Identify which cell holds the provided text, then report its (x, y) central coordinate. 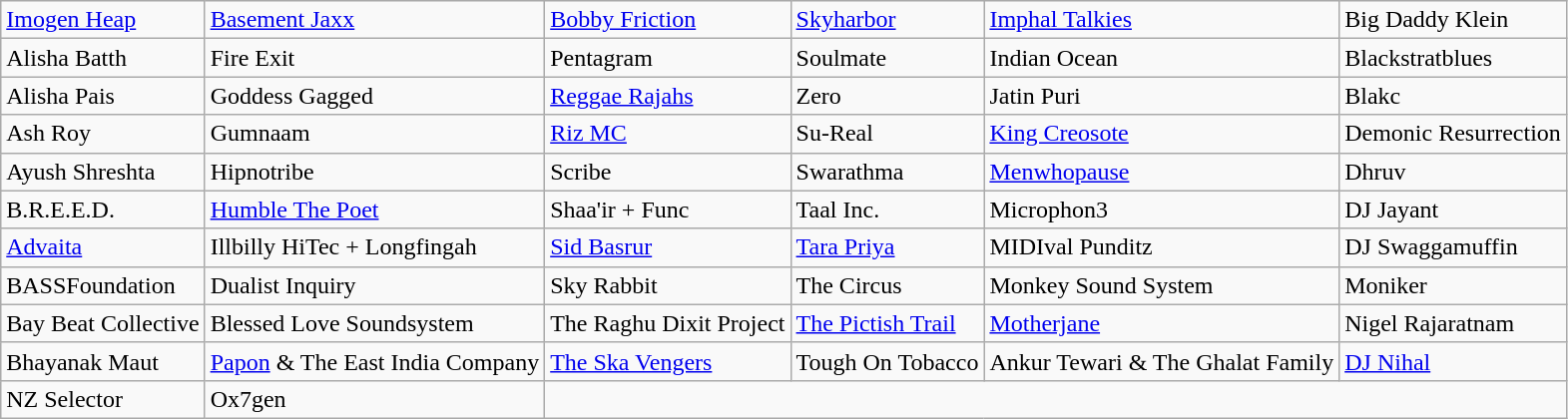
The Pictish Trail (887, 323)
BASSFoundation (103, 285)
Ankur Tewari & The Ghalat Family (1162, 361)
Soulmate (887, 58)
Illbilly HiTec + Longfingah (375, 247)
Monkey Sound System (1162, 285)
The Ska Vengers (668, 361)
MIDIval Punditz (1162, 247)
Ash Roy (103, 134)
Shaa'ir + Func (668, 209)
DJ Swaggamuffin (1453, 247)
Tara Priya (887, 247)
Dualist Inquiry (375, 285)
Scribe (668, 172)
B.R.E.E.D. (103, 209)
Microphon3 (1162, 209)
The Circus (887, 285)
Jatin Puri (1162, 96)
Pentagram (668, 58)
Indian Ocean (1162, 58)
Sky Rabbit (668, 285)
Moniker (1453, 285)
King Creosote (1162, 134)
Motherjane (1162, 323)
Alisha Batth (103, 58)
Hipnotribe (375, 172)
Su-Real (887, 134)
Taal Inc. (887, 209)
Gumnaam (375, 134)
Swarathma (887, 172)
Reggae Rajahs (668, 96)
Zero (887, 96)
Riz MC (668, 134)
DJ Jayant (1453, 209)
Papon & The East India Company (375, 361)
Blackstratblues (1453, 58)
Blessed Love Soundsystem (375, 323)
Blakc (1453, 96)
Skyharbor (887, 20)
Tough On Tobacco (887, 361)
Advaita (103, 247)
NZ Selector (103, 399)
The Raghu Dixit Project (668, 323)
Imphal Talkies (1162, 20)
Fire Exit (375, 58)
Imogen Heap (103, 20)
Bay Beat Collective (103, 323)
Bhayanak Maut (103, 361)
Demonic Resurrection (1453, 134)
Sid Basrur (668, 247)
Basement Jaxx (375, 20)
Ayush Shreshta (103, 172)
Big Daddy Klein (1453, 20)
Nigel Rajaratnam (1453, 323)
Goddess Gagged (375, 96)
Menwhopause (1162, 172)
Ox7gen (375, 399)
DJ Nihal (1453, 361)
Humble The Poet (375, 209)
Dhruv (1453, 172)
Alisha Pais (103, 96)
Bobby Friction (668, 20)
